Find where the given text appears and provide that cell's center as [x, y] coordinate. 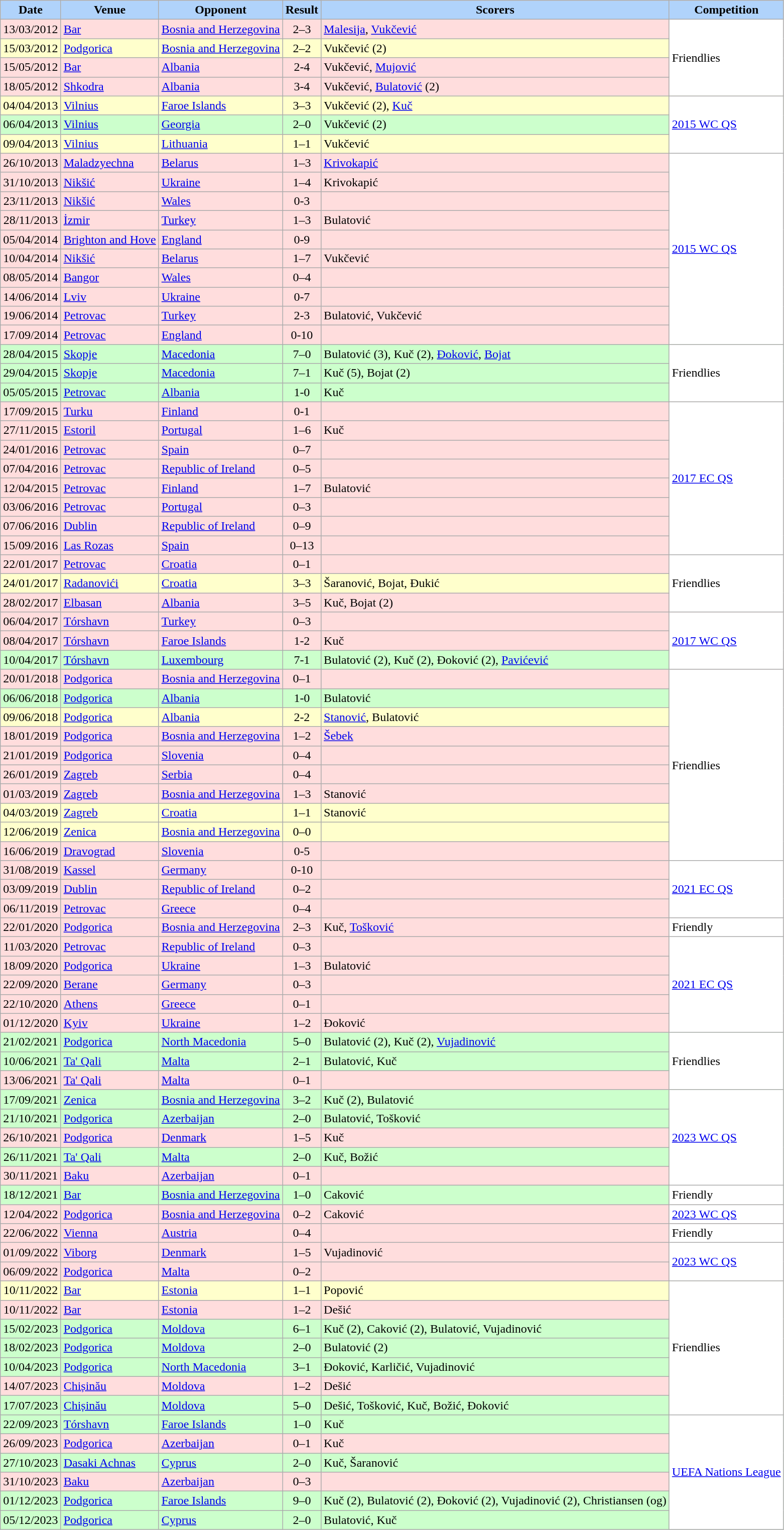
31/10/2013 [31, 182]
21/02/2021 [31, 1042]
Kyiv [109, 1023]
14/06/2014 [31, 297]
6–1 [302, 1329]
Kuč, Tošković [495, 927]
Lithuania [221, 144]
Vienna [109, 1233]
23/11/2013 [31, 201]
Kuč (5), Bojat (2) [495, 373]
09/06/2018 [31, 717]
Kuč (2), Bulatović [495, 1099]
20/01/2018 [31, 679]
7-1 [302, 660]
05/12/2023 [31, 1520]
Vukčević, Bulatović (2) [495, 86]
Brighton and Hove [109, 240]
Bangor [109, 278]
06/04/2017 [31, 622]
1–4 [302, 182]
3-4 [302, 86]
2-2 [302, 717]
17/09/2014 [31, 335]
7–0 [302, 354]
03/06/2016 [31, 507]
10/04/2017 [31, 660]
21/01/2019 [31, 755]
18/01/2019 [31, 736]
08/05/2014 [31, 278]
Bulatović (2), Kuč (2), Vujadinović [495, 1042]
17/07/2023 [31, 1405]
10/04/2023 [31, 1367]
27/11/2015 [31, 430]
Kuč, Bojat (2) [495, 603]
08/04/2017 [31, 641]
1–6 [302, 430]
2017 WC QS [726, 641]
22/01/2020 [31, 927]
18/05/2012 [31, 86]
0-9 [302, 240]
28/04/2015 [31, 354]
Đoković, Karličić, Vujadinović [495, 1367]
Kuč (2), Bulatović (2), Đoković (2), Vujadinović (2), Christiansen (og) [495, 1501]
Dravograd [109, 851]
06/11/2019 [31, 908]
0-1 [302, 411]
22/10/2020 [31, 1004]
0–5 [302, 468]
Stanović, Bulatović [495, 717]
Bulatović, Vukčević [495, 316]
26/01/2019 [31, 774]
0–7 [302, 449]
01/12/2023 [31, 1501]
05/04/2014 [31, 240]
22/09/2023 [31, 1424]
26/10/2021 [31, 1137]
Athens [109, 1004]
Scorers [495, 10]
Elbasan [109, 603]
22/06/2022 [31, 1233]
3–5 [302, 603]
İzmir [109, 220]
22/01/2017 [31, 564]
17/09/2015 [31, 411]
15/03/2012 [31, 48]
19/06/2014 [31, 316]
0-3 [302, 201]
24/01/2016 [31, 449]
Đoković [495, 1023]
30/11/2021 [31, 1176]
14/07/2023 [31, 1386]
18/12/2021 [31, 1195]
12/04/2022 [31, 1214]
07/04/2016 [31, 468]
Kassel [109, 870]
16/06/2019 [31, 851]
Malesija, Vukčević [495, 29]
Kuč, Šaranović [495, 1463]
29/04/2015 [31, 373]
Vujadinović [495, 1252]
01/09/2022 [31, 1252]
18/02/2023 [31, 1348]
10/04/2014 [31, 259]
Bulatović, Tošković [495, 1118]
Dešić, Tošković, Kuč, Božić, Đoković [495, 1405]
Berane [109, 985]
03/09/2019 [31, 889]
Viborg [109, 1252]
01/12/2020 [31, 1023]
26/11/2021 [31, 1156]
21/10/2021 [31, 1118]
Popović [495, 1290]
27/10/2023 [31, 1463]
Austria [221, 1233]
3–1 [302, 1367]
18/09/2020 [31, 966]
05/05/2015 [31, 392]
2-3 [302, 316]
Dasaki Achnas [109, 1463]
Shkodra [109, 86]
2017 EC QS [726, 478]
Lviv [109, 297]
11/03/2020 [31, 947]
12/04/2015 [31, 488]
26/10/2013 [31, 163]
31/08/2019 [31, 870]
04/04/2013 [31, 105]
Bulatović (2) [495, 1348]
0–0 [302, 832]
9–0 [302, 1501]
26/09/2023 [31, 1443]
Estoril [109, 430]
Las Rozas [109, 545]
Serbia [221, 774]
06/04/2013 [31, 125]
2–1 [302, 1061]
2–2 [302, 48]
15/09/2016 [31, 545]
04/03/2019 [31, 812]
24/01/2017 [31, 583]
28/11/2013 [31, 220]
Maladzyechna [109, 163]
Vukčević (2), Kuč [495, 105]
15/02/2023 [31, 1329]
22/09/2020 [31, 985]
28/02/2017 [31, 603]
Opponent [221, 10]
7–1 [302, 373]
01/03/2019 [31, 793]
Turku [109, 411]
Competition [726, 10]
0-7 [302, 297]
Vukčević, Mujović [495, 67]
Result [302, 10]
0–9 [302, 526]
3–2 [302, 1099]
13/06/2021 [31, 1080]
0–13 [302, 545]
Šebek [495, 736]
1-2 [302, 641]
31/10/2023 [31, 1482]
15/05/2012 [31, 67]
06/06/2018 [31, 698]
Georgia [221, 125]
Luxembourg [221, 660]
UEFA Nations League [726, 1472]
12/06/2019 [31, 832]
09/04/2013 [31, 144]
13/03/2012 [31, 29]
Bulatović (3), Kuč (2), Đoković, Bojat [495, 354]
07/06/2016 [31, 526]
Kuč, Božić [495, 1156]
17/09/2021 [31, 1099]
Venue [109, 10]
Kuč (2), Caković (2), Bulatović, Vujadinović [495, 1329]
0-5 [302, 851]
Radanovići [109, 583]
Šaranović, Bojat, Đukić [495, 583]
Date [31, 10]
06/09/2022 [31, 1271]
10/06/2021 [31, 1061]
Bulatović (2), Kuč (2), Đoković (2), Pavićević [495, 660]
2-4 [302, 67]
